Provide the [x, y] coordinate of the cell's center where the given text is located.  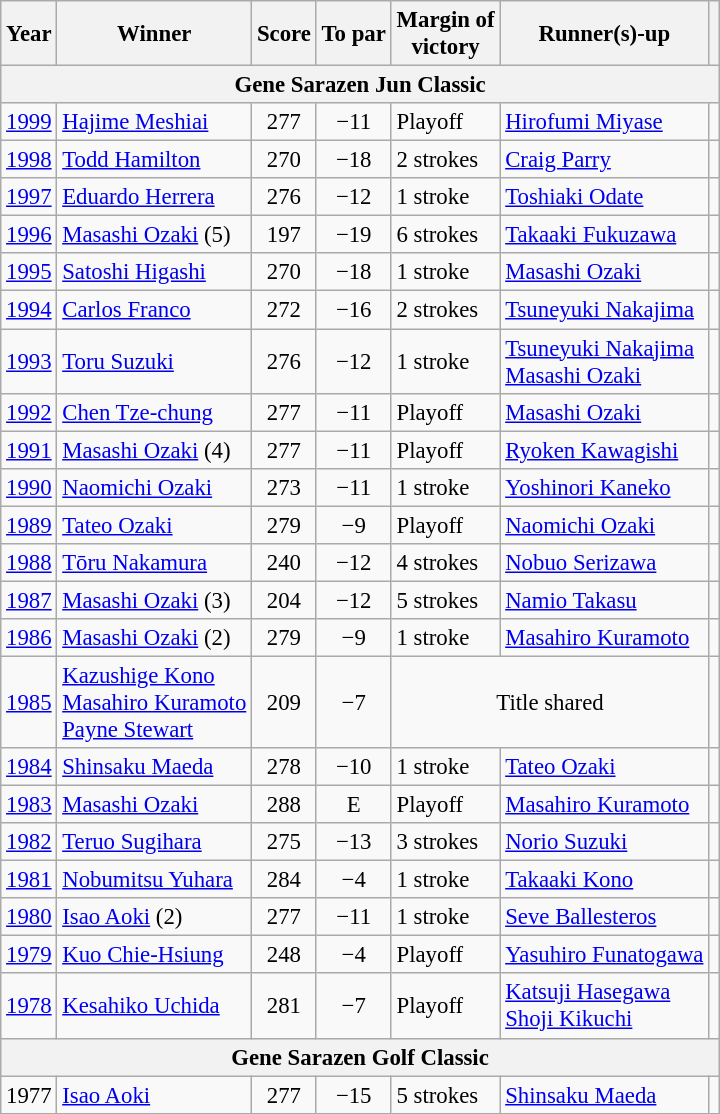
281 [284, 1006]
1991 [29, 450]
Teruo Sugihara [154, 842]
284 [284, 880]
Kazushige Kono Masahiro Kuramoto Payne Stewart [154, 702]
1987 [29, 600]
Eduardo Herrera [154, 197]
1980 [29, 917]
Chen Tze-chung [154, 412]
Hirofumi Miyase [604, 122]
1983 [29, 805]
1979 [29, 955]
Gene Sarazen Golf Classic [360, 1057]
Nobuo Serizawa [604, 563]
Title shared [550, 702]
197 [284, 235]
Takaaki Kono [604, 880]
Kuo Chie-Hsiung [154, 955]
−10 [354, 767]
6 strokes [446, 235]
Tōru Nakamura [154, 563]
1993 [29, 362]
1985 [29, 702]
Isao Aoki [154, 1095]
1989 [29, 525]
Isao Aoki (2) [154, 917]
Namio Takasu [604, 600]
273 [284, 487]
Masashi Ozaki (5) [154, 235]
Masashi Ozaki (4) [154, 450]
240 [284, 563]
Satoshi Higashi [154, 273]
Winner [154, 34]
1997 [29, 197]
Margin ofvictory [446, 34]
Hajime Meshiai [154, 122]
272 [284, 310]
Ryoken Kawagishi [604, 450]
1992 [29, 412]
1981 [29, 880]
Runner(s)-up [604, 34]
Tsuneyuki Nakajima [604, 310]
1984 [29, 767]
To par [354, 34]
209 [284, 702]
1986 [29, 638]
Kesahiko Uchida [154, 1006]
Todd Hamilton [154, 160]
278 [284, 767]
3 strokes [446, 842]
1996 [29, 235]
Yoshinori Kaneko [604, 487]
204 [284, 600]
Masashi Ozaki (2) [154, 638]
1988 [29, 563]
Toru Suzuki [154, 362]
Score [284, 34]
1990 [29, 487]
−13 [354, 842]
288 [284, 805]
Katsuji Hasegawa Shoji Kikuchi [604, 1006]
1978 [29, 1006]
Norio Suzuki [604, 842]
Takaaki Fukuzawa [604, 235]
Toshiaki Odate [604, 197]
Carlos Franco [154, 310]
4 strokes [446, 563]
1977 [29, 1095]
Yasuhiro Funatogawa [604, 955]
Seve Ballesteros [604, 917]
Nobumitsu Yuhara [154, 880]
1994 [29, 310]
Craig Parry [604, 160]
Year [29, 34]
−19 [354, 235]
Gene Sarazen Jun Classic [360, 85]
275 [284, 842]
248 [284, 955]
1995 [29, 273]
1999 [29, 122]
−16 [354, 310]
Tsuneyuki Nakajima Masashi Ozaki [604, 362]
Masashi Ozaki (3) [154, 600]
E [354, 805]
−15 [354, 1095]
1998 [29, 160]
1982 [29, 842]
